From the cell containing the given text, extract its center point as (x, y) coordinate. 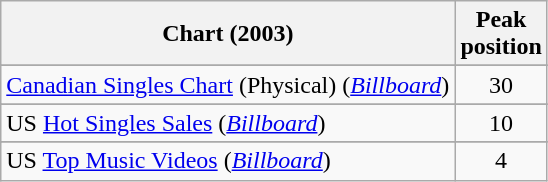
US Hot Singles Sales (Billboard) (228, 123)
30 (501, 85)
Peakposition (501, 34)
Canadian Singles Chart (Physical) (Billboard) (228, 85)
Chart (2003) (228, 34)
4 (501, 161)
10 (501, 123)
US Top Music Videos (Billboard) (228, 161)
